For the text-containing cell, return its midpoint in (x, y) coordinate format. 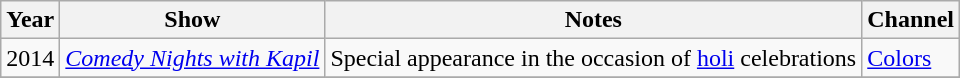
Channel (911, 20)
Comedy Nights with Kapil (192, 58)
Colors (911, 58)
Notes (594, 20)
Show (192, 20)
Year (30, 20)
2014 (30, 58)
Special appearance in the occasion of holi celebrations (594, 58)
